Identify which cell holds the provided text, then report its [x, y] central coordinate. 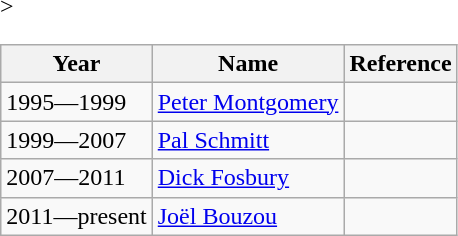
Name [248, 64]
Pal Schmitt [248, 140]
1999—2007 [76, 140]
Peter Montgomery [248, 102]
Joël Bouzou [248, 216]
Reference [400, 64]
2011—present [76, 216]
Year [76, 64]
Dick Fosbury [248, 178]
1995—1999 [76, 102]
2007—2011 [76, 178]
